Provide the (x, y) coordinate of the cell's center where the given text is located.  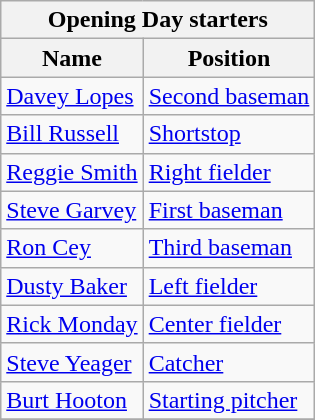
Steve Yeager (72, 362)
Name (72, 58)
Davey Lopes (72, 96)
Starting pitcher (229, 400)
Burt Hooton (72, 400)
Right fielder (229, 172)
Rick Monday (72, 324)
Dusty Baker (72, 286)
Position (229, 58)
Reggie Smith (72, 172)
Left fielder (229, 286)
Catcher (229, 362)
Center fielder (229, 324)
Bill Russell (72, 134)
Third baseman (229, 248)
Second baseman (229, 96)
Steve Garvey (72, 210)
Shortstop (229, 134)
Opening Day starters (158, 20)
First baseman (229, 210)
Ron Cey (72, 248)
